Determine the (X, Y) coordinate at the center of the cell enclosing the given text.  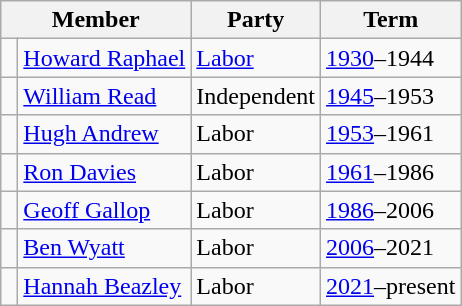
Party (256, 20)
1953–1961 (391, 134)
1930–1944 (391, 58)
Term (391, 20)
William Read (104, 96)
1986–2006 (391, 210)
2006–2021 (391, 248)
1945–1953 (391, 96)
Independent (256, 96)
Hugh Andrew (104, 134)
2021–present (391, 286)
Ron Davies (104, 172)
Geoff Gallop (104, 210)
Hannah Beazley (104, 286)
Ben Wyatt (104, 248)
Howard Raphael (104, 58)
1961–1986 (391, 172)
Member (96, 20)
